Detect which cell encompasses the target text, then output its (X, Y) center coordinate. 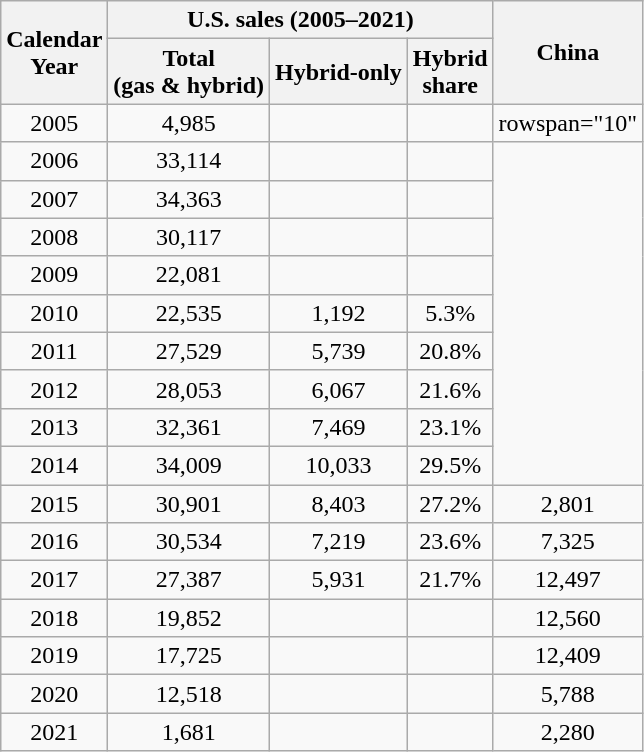
30,901 (189, 503)
27,529 (189, 351)
23.6% (450, 542)
2007 (54, 199)
China (568, 52)
2019 (54, 656)
34,363 (189, 199)
7,469 (339, 427)
2014 (54, 465)
27.2% (450, 503)
10,033 (339, 465)
22,081 (189, 275)
4,985 (189, 123)
Hybridshare (450, 72)
28,053 (189, 389)
17,725 (189, 656)
21.7% (450, 580)
21.6% (450, 389)
2005 (54, 123)
5,739 (339, 351)
Total(gas & hybrid) (189, 72)
Hybrid-only (339, 72)
20.8% (450, 351)
2011 (54, 351)
2016 (54, 542)
30,117 (189, 237)
2006 (54, 161)
33,114 (189, 161)
2,801 (568, 503)
5,931 (339, 580)
12,560 (568, 618)
rowspan="10" (568, 123)
8,403 (339, 503)
6,067 (339, 389)
7,219 (339, 542)
5,788 (568, 694)
2008 (54, 237)
12,409 (568, 656)
1,681 (189, 732)
2015 (54, 503)
1,192 (339, 313)
27,387 (189, 580)
2017 (54, 580)
5.3% (450, 313)
7,325 (568, 542)
34,009 (189, 465)
2018 (54, 618)
2,280 (568, 732)
22,535 (189, 313)
2020 (54, 694)
12,497 (568, 580)
30,534 (189, 542)
32,361 (189, 427)
2013 (54, 427)
U.S. sales (2005–2021) (300, 20)
2010 (54, 313)
2012 (54, 389)
19,852 (189, 618)
2009 (54, 275)
23.1% (450, 427)
2021 (54, 732)
Calendar Year (54, 52)
12,518 (189, 694)
29.5% (450, 465)
